Provide the (x, y) coordinate of the cell's center where the given text is located.  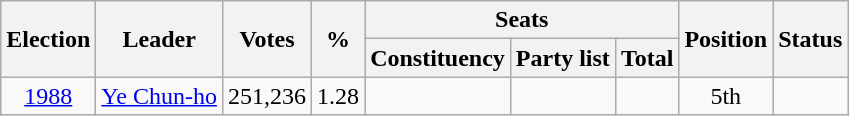
Election (48, 39)
Total (647, 58)
5th (726, 96)
Party list (562, 58)
Leader (160, 39)
1.28 (338, 96)
Votes (266, 39)
Constituency (438, 58)
Ye Chun-ho (160, 96)
Status (810, 39)
Position (726, 39)
251,236 (266, 96)
Seats (522, 20)
1988 (48, 96)
% (338, 39)
